From the cell containing the given text, extract its center point as [x, y] coordinate. 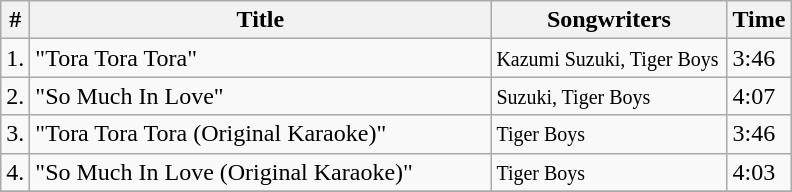
"Tora Tora Tora" [260, 58]
4:03 [759, 172]
Kazumi Suzuki, Tiger Boys [609, 58]
# [16, 20]
"So Much In Love" [260, 96]
Songwriters [609, 20]
Title [260, 20]
1. [16, 58]
"Tora Tora Tora (Original Karaoke)" [260, 134]
4:07 [759, 96]
Time [759, 20]
4. [16, 172]
Suzuki, Tiger Boys [609, 96]
"So Much In Love (Original Karaoke)" [260, 172]
3. [16, 134]
2. [16, 96]
